Pinpoint the cell where the given text exists, returning its (x, y) midpoint coordinate. 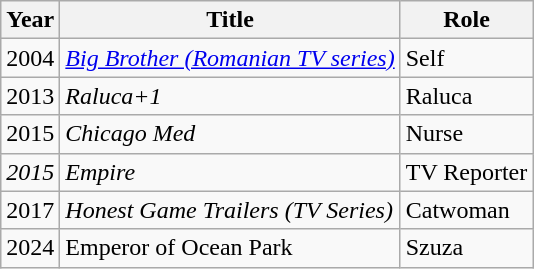
2013 (30, 96)
Raluca+1 (230, 96)
Self (466, 58)
TV Reporter (466, 172)
2017 (30, 210)
Title (230, 20)
Empire (230, 172)
2004 (30, 58)
Nurse (466, 134)
Catwoman (466, 210)
Honest Game Trailers (TV Series) (230, 210)
Emperor of Ocean Park (230, 248)
Chicago Med (230, 134)
2024 (30, 248)
Role (466, 20)
Big Brother (Romanian TV series) (230, 58)
Year (30, 20)
Szuza (466, 248)
Raluca (466, 96)
